Scan for the cell matching the given text and deliver its (X, Y) coordinate at center. 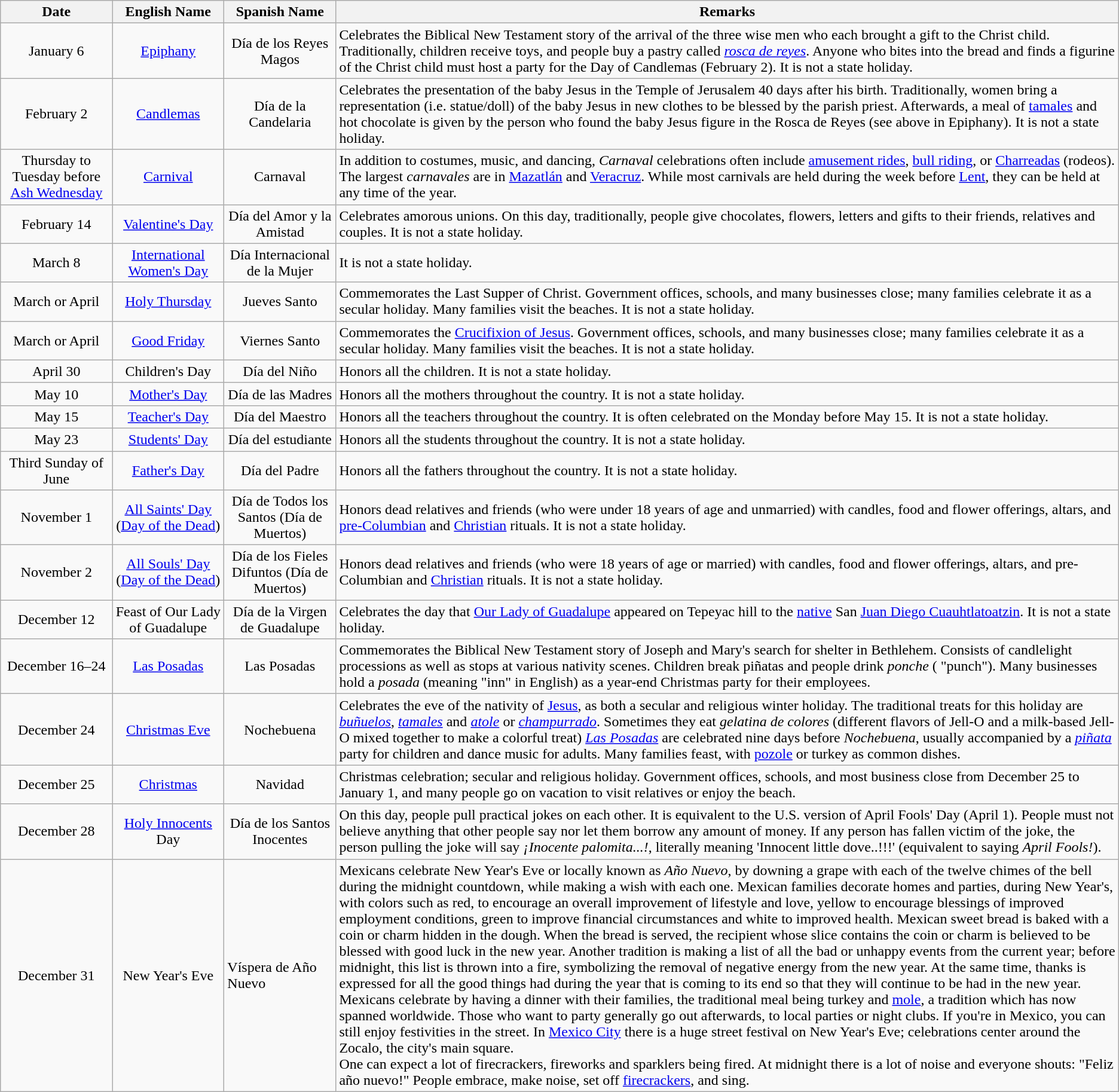
November 2 (56, 573)
Children's Day (169, 371)
Día de las Madres (280, 394)
Carnaval (280, 177)
Christmas Eve (169, 729)
December 25 (56, 784)
New Year's Eve (169, 975)
Holy Innocents Day (169, 831)
February 2 (56, 114)
Día de la Candelaria (280, 114)
Nochebuena (280, 729)
Christmas (169, 784)
Thursday to Tuesday before Ash Wednesday (56, 177)
February 14 (56, 224)
Víspera de Año Nuevo (280, 975)
Valentine's Day (169, 224)
International Women's Day (169, 263)
Honors all the mothers throughout the country. It is not a state holiday. (727, 394)
Third Sunday of June (56, 470)
Día de los Santos Inocentes (280, 831)
December 28 (56, 831)
Día Internacional de la Mujer (280, 263)
Jueves Santo (280, 301)
December 12 (56, 619)
Viernes Santo (280, 341)
Feast of Our Lady of Guadalupe (169, 619)
Día de los Fieles Difuntos (Día de Muertos) (280, 573)
May 23 (56, 439)
Holy Thursday (169, 301)
May 15 (56, 417)
March 8 (56, 263)
Honors all the fathers throughout the country. It is not a state holiday. (727, 470)
Día del Niño (280, 371)
Día de Todos los Santos (Día de Muertos) (280, 518)
Father's Day (169, 470)
It is not a state holiday. (727, 263)
Remarks (727, 12)
November 1 (56, 518)
December 16–24 (56, 666)
English Name (169, 12)
Honors all the children. It is not a state holiday. (727, 371)
Honors all the teachers throughout the country. It is often celebrated on the Monday before May 15. It is not a state holiday. (727, 417)
All Saints' Day (Day of the Dead) (169, 518)
Navidad (280, 784)
Teacher's Day (169, 417)
Día de los Reyes Magos (280, 51)
Spanish Name (280, 12)
Epiphany (169, 51)
December 31 (56, 975)
Día del estudiante (280, 439)
Carnival (169, 177)
Día del Padre (280, 470)
All Souls' Day (Day of the Dead) (169, 573)
Good Friday (169, 341)
Celebrates the day that Our Lady of Guadalupe appeared on Tepeyac hill to the native San Juan Diego Cuauhtlatoatzin. It is not a state holiday. (727, 619)
April 30 (56, 371)
Día del Amor y la Amistad (280, 224)
May 10 (56, 394)
Date (56, 12)
Mother's Day (169, 394)
Students' Day (169, 439)
Honors all the students throughout the country. It is not a state holiday. (727, 439)
Candlemas (169, 114)
December 24 (56, 729)
Día de la Virgen de Guadalupe (280, 619)
January 6 (56, 51)
Día del Maestro (280, 417)
